Determine the (x, y) coordinate at the center of the cell enclosing the given text.  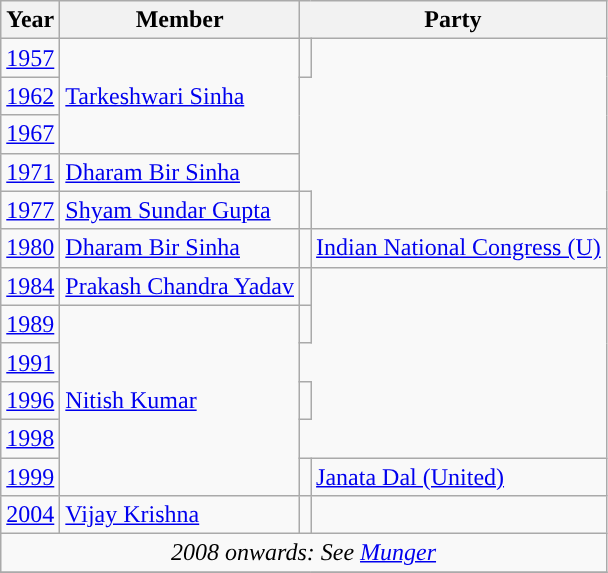
Shyam Sundar Gupta (180, 210)
1996 (30, 400)
Member (180, 20)
1971 (30, 172)
Janata Dal (United) (459, 477)
1962 (30, 96)
1998 (30, 438)
1957 (30, 58)
Party (454, 20)
Vijay Krishna (180, 515)
1999 (30, 477)
1967 (30, 134)
1977 (30, 210)
Tarkeshwari Sinha (180, 96)
1991 (30, 362)
Prakash Chandra Yadav (180, 286)
1989 (30, 324)
Nitish Kumar (180, 400)
1984 (30, 286)
2004 (30, 515)
2008 onwards: See Munger (304, 553)
Indian National Congress (U) (459, 248)
1980 (30, 248)
Year (30, 20)
